Output the (x, y) coordinate of the center of the cell containing the given text.  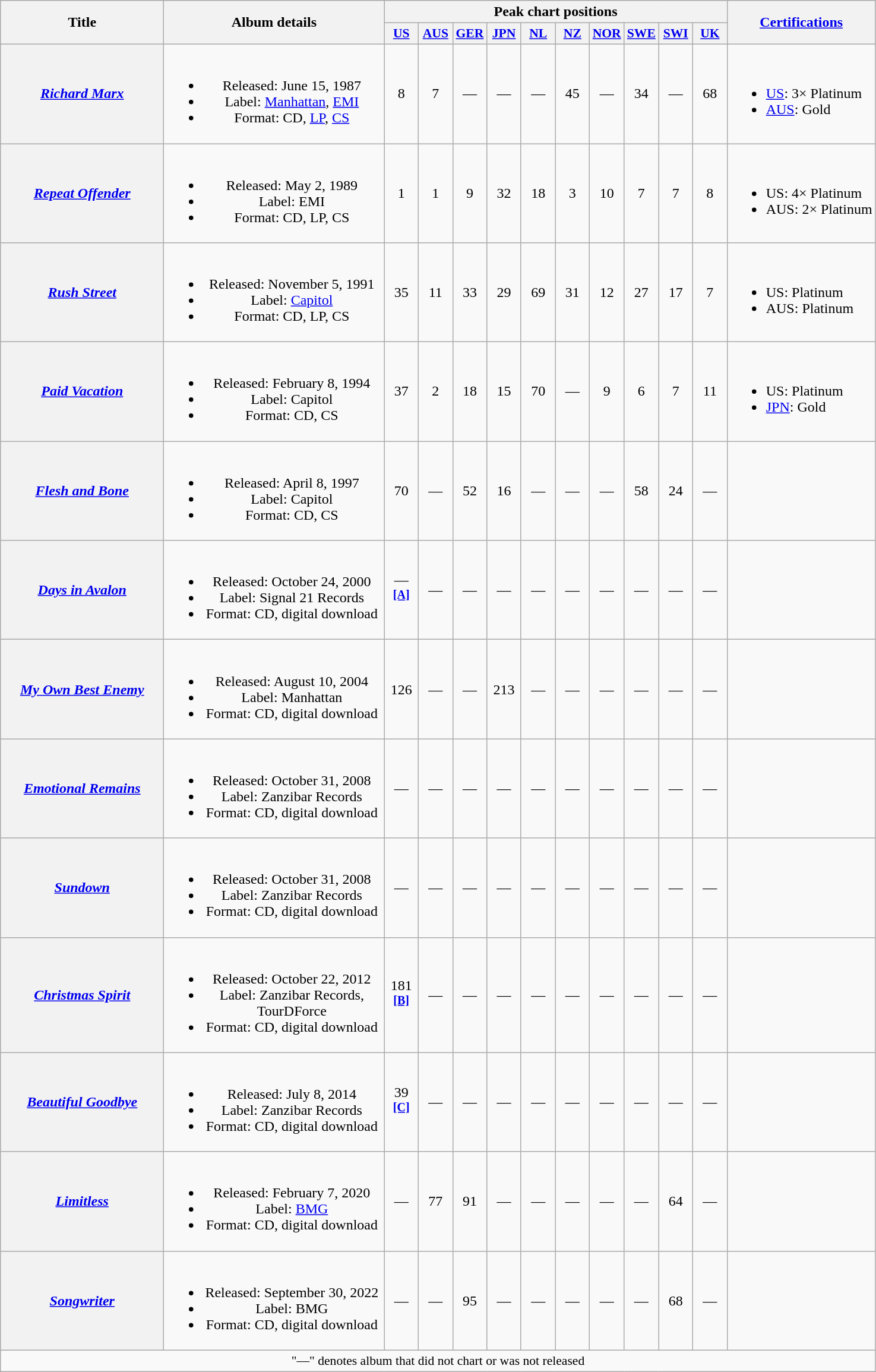
Released: February 8, 1994Label: CapitolFormat: CD, CS (274, 392)
AUS (436, 34)
US: PlatinumJPN: Gold (801, 392)
69 (538, 292)
SWE (641, 34)
Title (82, 23)
Emotional Remains (82, 789)
91 (470, 1201)
NOR (607, 34)
UK (710, 34)
31 (573, 292)
12 (607, 292)
Repeat Offender (82, 194)
Christmas Spirit (82, 995)
29 (504, 292)
Certifications (801, 23)
Days in Avalon (82, 590)
181[B] (401, 995)
2 (436, 392)
Released: June 15, 1987Label: Manhattan, EMIFormat: CD, LP, CS (274, 94)
Released: October 24, 2000Label: Signal 21 RecordsFormat: CD, digital download (274, 590)
39[C] (401, 1102)
Sundown (82, 887)
NL (538, 34)
77 (436, 1201)
Peak chart positions (556, 12)
Rush Street (82, 292)
My Own Best Enemy (82, 689)
GER (470, 34)
Flesh and Bone (82, 491)
US: PlatinumAUS: Platinum (801, 292)
10 (607, 194)
58 (641, 491)
—[A] (401, 590)
Album details (274, 23)
64 (676, 1201)
"—" denotes album that did not chart or was not released (438, 1361)
35 (401, 292)
95 (470, 1301)
45 (573, 94)
NZ (573, 34)
37 (401, 392)
15 (504, 392)
24 (676, 491)
Released: May 2, 1989Label: EMIFormat: CD, LP, CS (274, 194)
17 (676, 292)
34 (641, 94)
Released: August 10, 2004Label: ManhattanFormat: CD, digital download (274, 689)
Beautiful Goodbye (82, 1102)
Released: April 8, 1997Label: CapitolFormat: CD, CS (274, 491)
US (401, 34)
Songwriter (82, 1301)
3 (573, 194)
US: 4× PlatinumAUS: 2× Platinum (801, 194)
126 (401, 689)
Released: September 30, 2022Label: BMGFormat: CD, digital download (274, 1301)
16 (504, 491)
SWI (676, 34)
27 (641, 292)
Released: November 5, 1991Label: CapitolFormat: CD, LP, CS (274, 292)
6 (641, 392)
JPN (504, 34)
Paid Vacation (82, 392)
213 (504, 689)
Released: February 7, 2020Label: BMGFormat: CD, digital download (274, 1201)
Released: October 22, 2012Label: Zanzibar Records, TourDForceFormat: CD, digital download (274, 995)
Released: July 8, 2014Label: Zanzibar RecordsFormat: CD, digital download (274, 1102)
33 (470, 292)
32 (504, 194)
52 (470, 491)
Richard Marx (82, 94)
US: 3× PlatinumAUS: Gold (801, 94)
Limitless (82, 1201)
